Search for the cell housing the specified text and yield its [x, y] center coordinate. 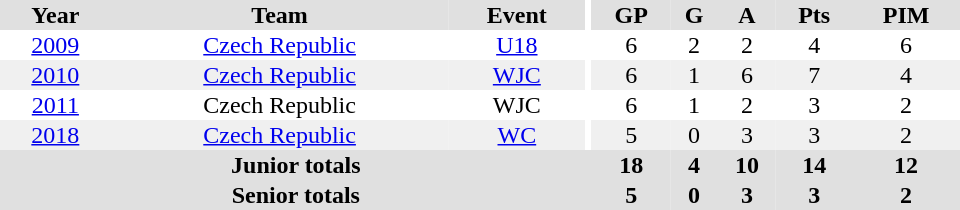
14 [814, 165]
Junior totals [296, 165]
Event [516, 15]
Team [280, 15]
12 [906, 165]
A [748, 15]
2010 [56, 75]
U18 [516, 45]
WC [516, 135]
Pts [814, 15]
2011 [56, 105]
Senior totals [296, 195]
Year [56, 15]
2009 [56, 45]
GP [632, 15]
PIM [906, 15]
18 [632, 165]
G [694, 15]
10 [748, 165]
2018 [56, 135]
7 [814, 75]
